Return the [X, Y] coordinate for the center point of the cell that contains the specified text.  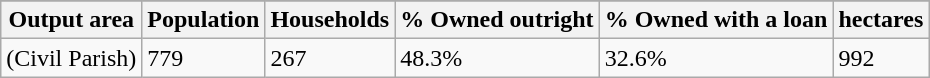
48.3% [497, 58]
Households [330, 20]
992 [881, 58]
hectares [881, 20]
779 [204, 58]
Population [204, 20]
% Owned with a loan [716, 20]
% Owned outright [497, 20]
(Civil Parish) [72, 58]
267 [330, 58]
32.6% [716, 58]
Output area [72, 20]
